Return (x, y) of the center of cell containing provided text 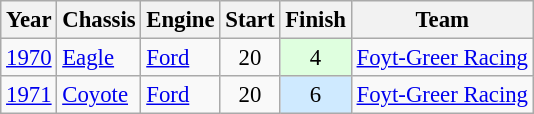
Team (442, 20)
Year (29, 20)
6 (316, 95)
Engine (180, 20)
1970 (29, 58)
Coyote (99, 95)
Chassis (99, 20)
Eagle (99, 58)
Start (250, 20)
Finish (316, 20)
1971 (29, 95)
4 (316, 58)
